Detect which cell encompasses the target text, then output its (x, y) center coordinate. 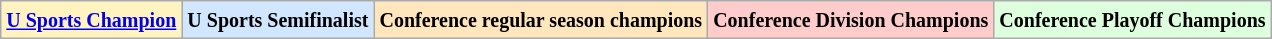
Conference Playoff Champions (1132, 20)
Conference Division Champions (851, 20)
Conference regular season champions (541, 20)
U Sports Champion (92, 20)
U Sports Semifinalist (278, 20)
